Capture the cell that displays the provided text and extract its [X, Y] central coordinate. 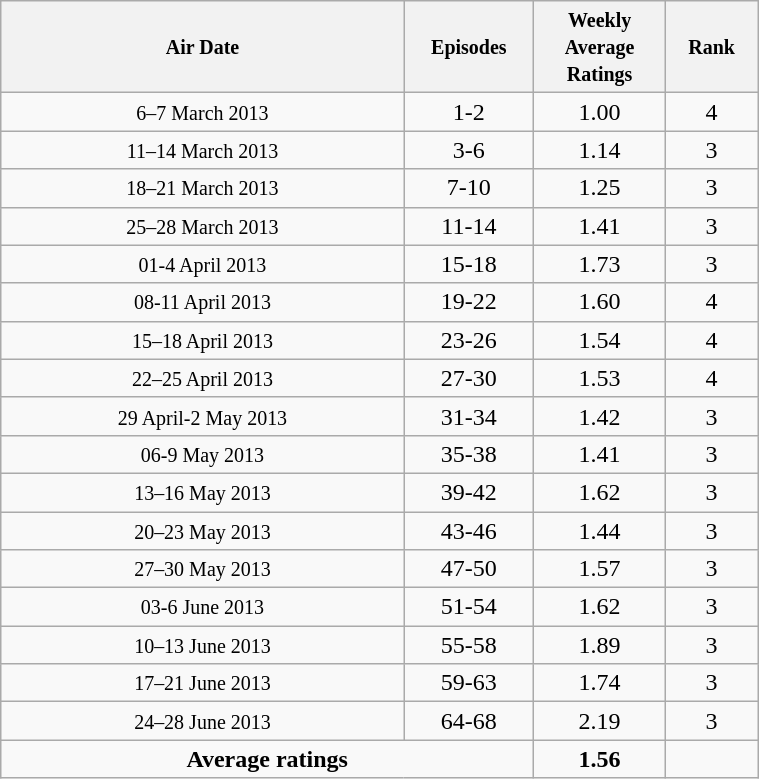
1.60 [600, 302]
1.57 [600, 569]
1.54 [600, 340]
1.89 [600, 645]
Average ratings [268, 759]
Weekly Average Ratings [600, 47]
17–21 June 2013 [202, 683]
27-30 [468, 378]
11–14 March 2013 [202, 150]
3-6 [468, 150]
Rank [712, 47]
2.19 [600, 721]
7-10 [468, 188]
31-34 [468, 416]
6–7 March 2013 [202, 112]
29 April-2 May 2013 [202, 416]
47-50 [468, 569]
25–28 March 2013 [202, 226]
59-63 [468, 683]
1.56 [600, 759]
06-9 May 2013 [202, 454]
03-6 June 2013 [202, 607]
55-58 [468, 645]
35-38 [468, 454]
1.42 [600, 416]
1.25 [600, 188]
1.14 [600, 150]
01-4 April 2013 [202, 264]
1.73 [600, 264]
Air Date [202, 47]
51-54 [468, 607]
13–16 May 2013 [202, 492]
15–18 April 2013 [202, 340]
1.00 [600, 112]
19-22 [468, 302]
22–25 April 2013 [202, 378]
27–30 May 2013 [202, 569]
11-14 [468, 226]
23-26 [468, 340]
39-42 [468, 492]
1-2 [468, 112]
43-46 [468, 531]
1.53 [600, 378]
Episodes [468, 47]
08-11 April 2013 [202, 302]
20–23 May 2013 [202, 531]
24–28 June 2013 [202, 721]
10–13 June 2013 [202, 645]
1.74 [600, 683]
1.44 [600, 531]
18–21 March 2013 [202, 188]
15-18 [468, 264]
64-68 [468, 721]
